Scan for the cell matching the given text and deliver its (X, Y) coordinate at center. 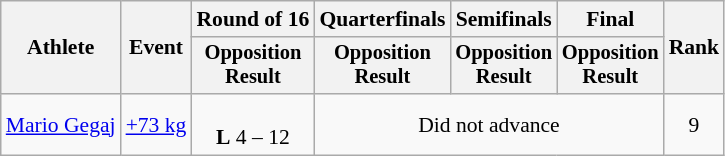
+73 kg (156, 124)
9 (694, 124)
Semifinals (504, 19)
L 4 – 12 (252, 124)
Final (610, 19)
Did not advance (488, 124)
Event (156, 48)
Athlete (61, 48)
Quarterfinals (382, 19)
Round of 16 (252, 19)
Rank (694, 48)
Mario Gegaj (61, 124)
